Provide the [X, Y] coordinate of the cell's center where the given text is located.  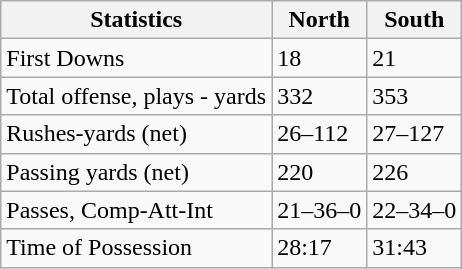
Statistics [136, 20]
First Downs [136, 58]
Total offense, plays - yards [136, 96]
26–112 [320, 134]
220 [320, 172]
South [414, 20]
27–127 [414, 134]
31:43 [414, 248]
21–36–0 [320, 210]
Passes, Comp-Att-Int [136, 210]
North [320, 20]
28:17 [320, 248]
18 [320, 58]
353 [414, 96]
Rushes-yards (net) [136, 134]
22–34–0 [414, 210]
332 [320, 96]
Passing yards (net) [136, 172]
Time of Possession [136, 248]
226 [414, 172]
21 [414, 58]
